Search for the cell housing the specified text and yield its (x, y) center coordinate. 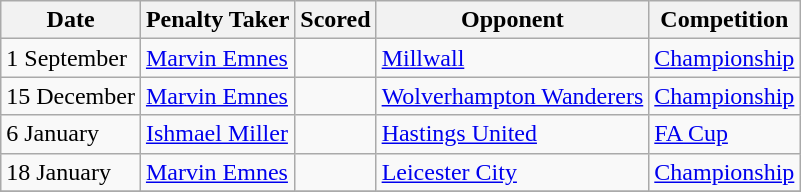
Date (71, 20)
Penalty Taker (217, 20)
Wolverhampton Wanderers (512, 96)
Scored (336, 20)
Ishmael Miller (217, 134)
Opponent (512, 20)
Competition (724, 20)
FA Cup (724, 134)
15 December (71, 96)
1 September (71, 58)
18 January (71, 172)
6 January (71, 134)
Leicester City (512, 172)
Hastings United (512, 134)
Millwall (512, 58)
